From the cell containing the given text, extract its center point as (x, y) coordinate. 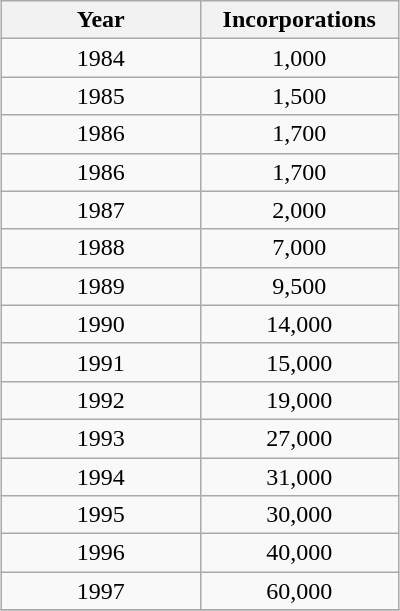
9,500 (300, 286)
1994 (100, 477)
1987 (100, 210)
1988 (100, 248)
2,000 (300, 210)
1996 (100, 553)
1989 (100, 286)
27,000 (300, 438)
1,500 (300, 96)
1990 (100, 324)
1985 (100, 96)
19,000 (300, 400)
1,000 (300, 58)
1995 (100, 515)
Year (100, 20)
7,000 (300, 248)
60,000 (300, 591)
1993 (100, 438)
14,000 (300, 324)
15,000 (300, 362)
1992 (100, 400)
1984 (100, 58)
30,000 (300, 515)
1991 (100, 362)
1997 (100, 591)
Incorporations (300, 20)
40,000 (300, 553)
31,000 (300, 477)
